For the text-containing cell, return its midpoint in [x, y] coordinate format. 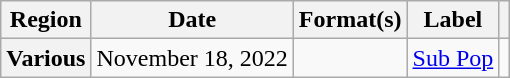
Label [453, 20]
Region [46, 20]
Sub Pop [453, 58]
Format(s) [350, 20]
Date [192, 20]
November 18, 2022 [192, 58]
Various [46, 58]
